Output the (x, y) coordinate of the center of the cell containing the given text.  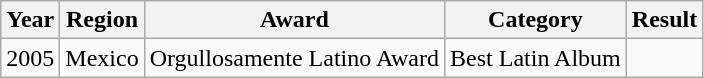
Best Latin Album (536, 58)
Result (664, 20)
Mexico (102, 58)
Award (294, 20)
Category (536, 20)
2005 (30, 58)
Year (30, 20)
Region (102, 20)
Orgullosamente Latino Award (294, 58)
